Scan for the cell matching the given text and deliver its [X, Y] coordinate at center. 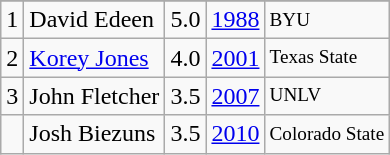
2010 [236, 134]
5.0 [186, 20]
2001 [236, 58]
Texas State [327, 58]
Korey Jones [94, 58]
2007 [236, 96]
3 [12, 96]
BYU [327, 20]
2 [12, 58]
1988 [236, 20]
Colorado State [327, 134]
1 [12, 20]
UNLV [327, 96]
John Fletcher [94, 96]
David Edeen [94, 20]
Josh Biezuns [94, 134]
4.0 [186, 58]
